Detect which cell encompasses the target text, then output its [x, y] center coordinate. 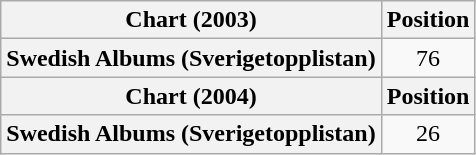
76 [428, 58]
Chart (2003) [191, 20]
26 [428, 134]
Chart (2004) [191, 96]
